Capture the cell that displays the provided text and extract its (X, Y) central coordinate. 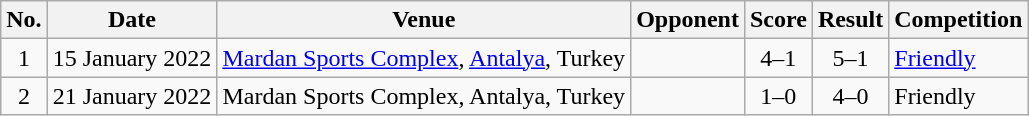
2 (24, 96)
Venue (424, 20)
Result (850, 20)
Score (778, 20)
Competition (958, 20)
4–0 (850, 96)
21 January 2022 (132, 96)
15 January 2022 (132, 58)
1–0 (778, 96)
Opponent (688, 20)
No. (24, 20)
4–1 (778, 58)
5–1 (850, 58)
1 (24, 58)
Date (132, 20)
